For the text-containing cell, return its midpoint in (x, y) coordinate format. 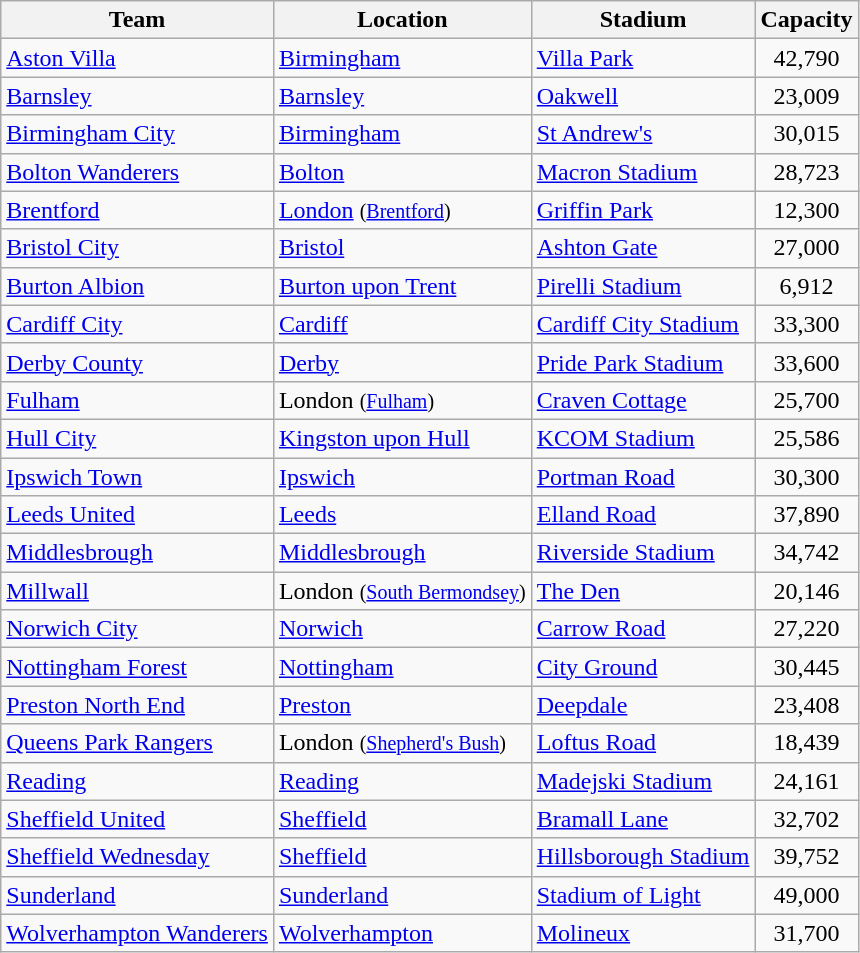
12,300 (806, 210)
Location (402, 20)
Cardiff (402, 324)
Bolton (402, 172)
Madejski Stadium (643, 781)
Hillsborough Stadium (643, 857)
49,000 (806, 895)
Riverside Stadium (643, 553)
30,300 (806, 477)
Pride Park Stadium (643, 362)
Wolverhampton (402, 933)
Pirelli Stadium (643, 286)
Cardiff City Stadium (643, 324)
Ipswich Town (138, 477)
18,439 (806, 743)
25,586 (806, 438)
City Ground (643, 667)
Ashton Gate (643, 248)
30,015 (806, 134)
London (South Bermondsey) (402, 591)
34,742 (806, 553)
23,408 (806, 705)
Derby County (138, 362)
Nottingham Forest (138, 667)
Craven Cottage (643, 400)
Queens Park Rangers (138, 743)
Loftus Road (643, 743)
39,752 (806, 857)
Stadium of Light (643, 895)
Millwall (138, 591)
Team (138, 20)
The Den (643, 591)
London (Fulham) (402, 400)
Bramall Lane (643, 819)
Nottingham (402, 667)
Norwich City (138, 629)
St Andrew's (643, 134)
Bristol City (138, 248)
23,009 (806, 96)
Macron Stadium (643, 172)
28,723 (806, 172)
Derby (402, 362)
Hull City (138, 438)
Burton upon Trent (402, 286)
Fulham (138, 400)
Kingston upon Hull (402, 438)
Portman Road (643, 477)
Bolton Wanderers (138, 172)
Sheffield United (138, 819)
33,300 (806, 324)
42,790 (806, 58)
Capacity (806, 20)
Elland Road (643, 515)
London (Shepherd's Bush) (402, 743)
Cardiff City (138, 324)
London (Brentford) (402, 210)
Stadium (643, 20)
6,912 (806, 286)
Birmingham City (138, 134)
24,161 (806, 781)
20,146 (806, 591)
30,445 (806, 667)
Leeds (402, 515)
Preston North End (138, 705)
Carrow Road (643, 629)
Burton Albion (138, 286)
Aston Villa (138, 58)
37,890 (806, 515)
Griffin Park (643, 210)
Villa Park (643, 58)
Oakwell (643, 96)
Ipswich (402, 477)
Bristol (402, 248)
27,000 (806, 248)
Norwich (402, 629)
31,700 (806, 933)
Preston (402, 705)
Sheffield Wednesday (138, 857)
32,702 (806, 819)
KCOM Stadium (643, 438)
Molineux (643, 933)
27,220 (806, 629)
Leeds United (138, 515)
Deepdale (643, 705)
Wolverhampton Wanderers (138, 933)
Brentford (138, 210)
33,600 (806, 362)
25,700 (806, 400)
